Detect which cell encompasses the target text, then output its (X, Y) center coordinate. 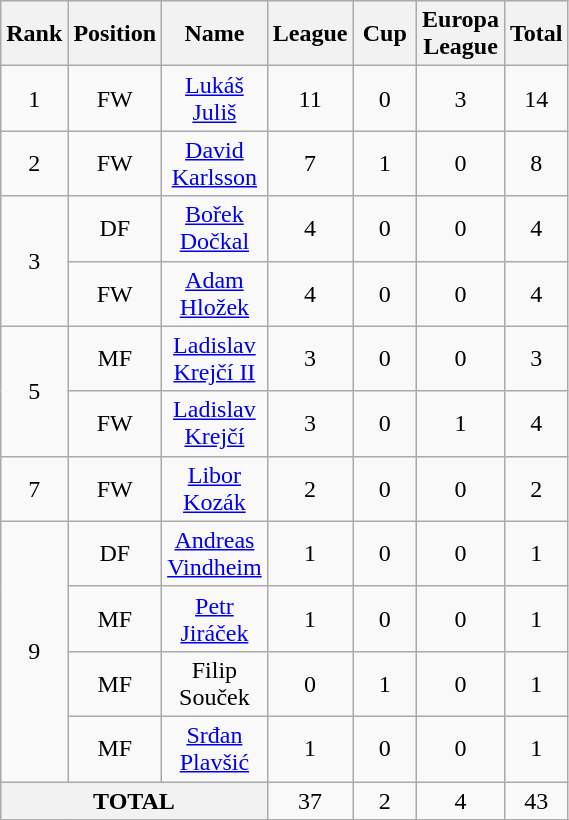
Petr Jiráček (215, 618)
37 (310, 801)
Filip Souček (215, 684)
League (310, 34)
Name (215, 34)
Ladislav Krejčí II (215, 358)
8 (536, 164)
11 (310, 98)
Lukáš Juliš (215, 98)
Rank (34, 34)
TOTAL (134, 801)
Position (115, 34)
Cup (385, 34)
Europa League (461, 34)
Total (536, 34)
Bořek Dočkal (215, 228)
14 (536, 98)
Srđan Plavšić (215, 748)
43 (536, 801)
Ladislav Krejčí (215, 424)
Adam Hložek (215, 294)
9 (34, 651)
5 (34, 391)
David Karlsson (215, 164)
Libor Kozák (215, 488)
Andreas Vindheim (215, 554)
